Identify which cell holds the provided text, then report its [X, Y] central coordinate. 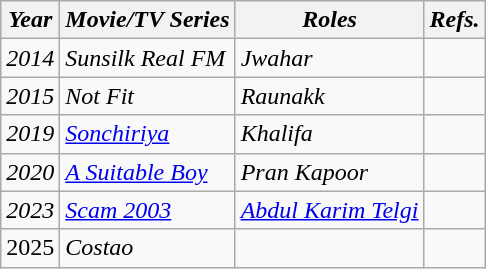
Scam 2003 [148, 210]
2019 [30, 134]
Refs. [454, 20]
Sunsilk Real FM [148, 58]
2015 [30, 96]
Year [30, 20]
Roles [330, 20]
Jwahar [330, 58]
2020 [30, 172]
2023 [30, 210]
Costao [148, 248]
Not Fit [148, 96]
Khalifa [330, 134]
2025 [30, 248]
2014 [30, 58]
Raunakk [330, 96]
Abdul Karim Telgi [330, 210]
A Suitable Boy [148, 172]
Pran Kapoor [330, 172]
Sonchiriya [148, 134]
Movie/TV Series [148, 20]
